For the text-containing cell, return its midpoint in [X, Y] coordinate format. 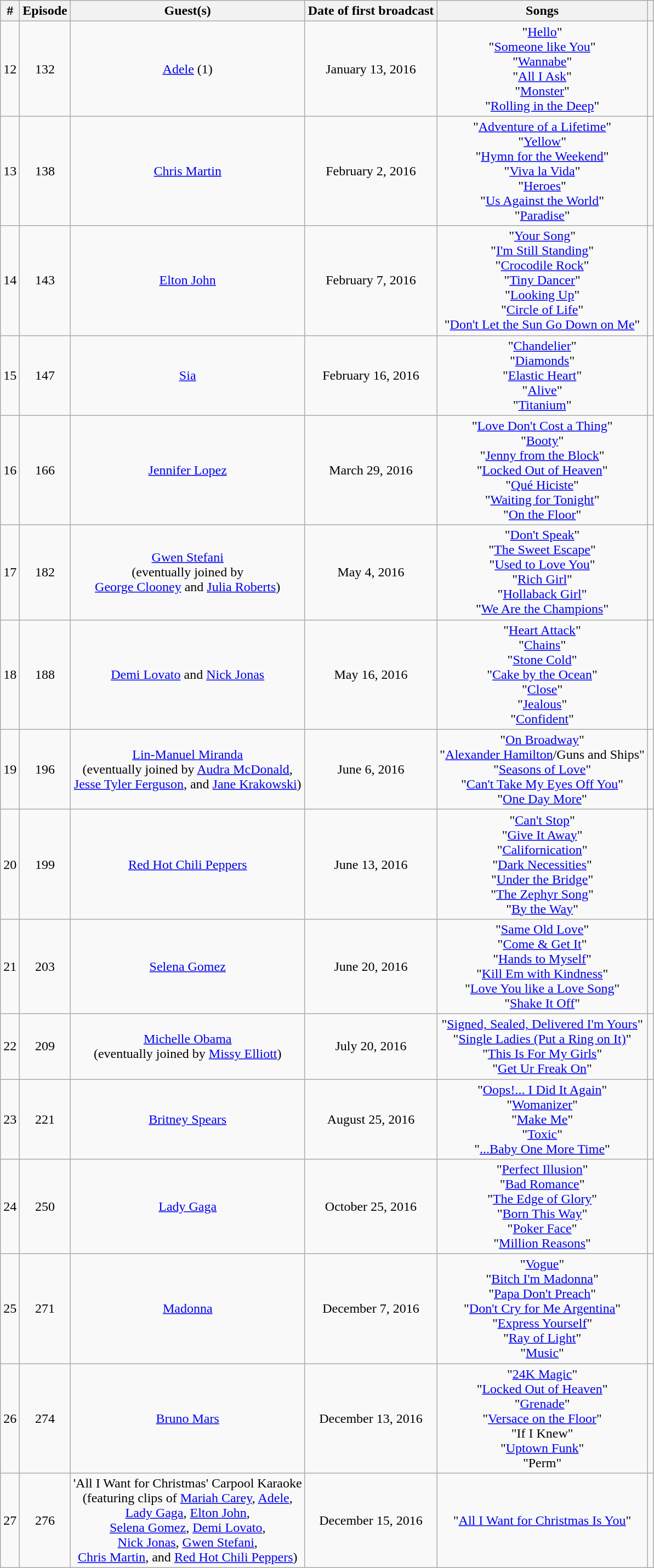
209 [45, 1046]
June 20, 2016 [371, 966]
Demi Lovato and Nick Jonas [187, 674]
132 [45, 69]
February 2, 2016 [371, 171]
17 [10, 572]
166 [45, 470]
Selena Gomez [187, 966]
Episode [45, 11]
12 [10, 69]
"Chandelier" "Diamonds" "Elastic Heart" "Alive" "Titanium" [543, 375]
24 [10, 1206]
Britney Spears [187, 1119]
Red Hot Chili Peppers [187, 864]
June 13, 2016 [371, 864]
276 [45, 1521]
19 [10, 769]
Jennifer Lopez [187, 470]
Elton John [187, 281]
February 7, 2016 [371, 281]
21 [10, 966]
May 16, 2016 [371, 674]
"Oops!... I Did It Again" "Womanizer" "Make Me" "Toxic" "...Baby One More Time" [543, 1119]
# [10, 11]
"Same Old Love" "Come & Get It" "Hands to Myself" "Kill Em with Kindness" "Love You like a Love Song" "Shake It Off" [543, 966]
June 6, 2016 [371, 769]
188 [45, 674]
"Hello" "Someone like You" "Wannabe" "All I Ask" "Monster" "Rolling in the Deep" [543, 69]
20 [10, 864]
27 [10, 1521]
August 25, 2016 [371, 1119]
Adele (1) [187, 69]
"Can't Stop" "Give It Away" "Californication" "Dark Necessities" "Under the Bridge" "The Zephyr Song" "By the Way" [543, 864]
July 20, 2016 [371, 1046]
"Adventure of a Lifetime" "Yellow" "Hymn for the Weekend" "Viva la Vida" "Heroes" "Us Against the World" "Paradise" [543, 171]
Songs [543, 11]
December 7, 2016 [371, 1309]
196 [45, 769]
October 25, 2016 [371, 1206]
January 13, 2016 [371, 69]
May 4, 2016 [371, 572]
18 [10, 674]
"Your Song" "I'm Still Standing" "Crocodile Rock" "Tiny Dancer" "Looking Up" "Circle of Life" "Don't Let the Sun Go Down on Me" [543, 281]
143 [45, 281]
Lin-Manuel Miranda (eventually joined by Audra McDonald, Jesse Tyler Ferguson, and Jane Krakowski) [187, 769]
"Vogue" "Bitch I'm Madonna" "Papa Don't Preach" "Don't Cry for Me Argentina" "Express Yourself" "Ray of Light" "Music" [543, 1309]
February 16, 2016 [371, 375]
14 [10, 281]
274 [45, 1418]
26 [10, 1418]
Guest(s) [187, 11]
138 [45, 171]
15 [10, 375]
199 [45, 864]
25 [10, 1309]
Date of first broadcast [371, 11]
Lady Gaga [187, 1206]
Gwen Stefani(eventually joined byGeorge Clooney and Julia Roberts) [187, 572]
182 [45, 572]
"24K Magic" "Locked Out of Heaven" "Grenade" "Versace on the Floor" "If I Knew" "Uptown Funk" "Perm" [543, 1418]
271 [45, 1309]
December 15, 2016 [371, 1521]
147 [45, 375]
December 13, 2016 [371, 1418]
203 [45, 966]
22 [10, 1046]
Michelle Obama(eventually joined by Missy Elliott) [187, 1046]
250 [45, 1206]
13 [10, 171]
"Perfect Illusion" "Bad Romance" "The Edge of Glory" "Born This Way" "Poker Face" "Million Reasons" [543, 1206]
March 29, 2016 [371, 470]
23 [10, 1119]
"On Broadway" "Alexander Hamilton/Guns and Ships" "Seasons of Love" "Can't Take My Eyes Off You" "One Day More" [543, 769]
"All I Want for Christmas Is You" [543, 1521]
Bruno Mars [187, 1418]
Sia [187, 375]
221 [45, 1119]
"Heart Attack" "Chains" "Stone Cold" "Cake by the Ocean" "Close" "Jealous" "Confident" [543, 674]
"Don't Speak" "The Sweet Escape" "Used to Love You" "Rich Girl" "Hollaback Girl" "We Are the Champions" [543, 572]
Chris Martin [187, 171]
Madonna [187, 1309]
"Love Don't Cost a Thing" "Booty" "Jenny from the Block" "Locked Out of Heaven" "Qué Hiciste" "Waiting for Tonight" "On the Floor" [543, 470]
16 [10, 470]
"Signed, Sealed, Delivered I'm Yours" "Single Ladies (Put a Ring on It)" "This Is For My Girls" "Get Ur Freak On" [543, 1046]
